Determine the (X, Y) coordinate at the center of the cell enclosing the given text.  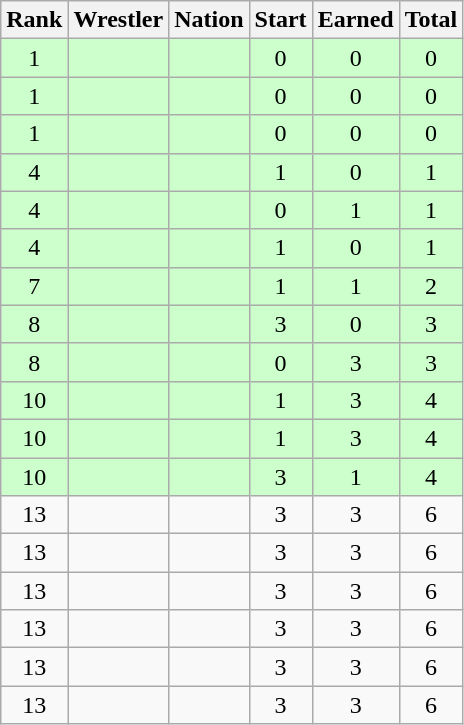
2 (431, 286)
7 (34, 286)
Rank (34, 20)
Start (280, 20)
Wrestler (118, 20)
Nation (209, 20)
Total (431, 20)
Earned (356, 20)
